Capture the cell that displays the provided text and extract its (X, Y) central coordinate. 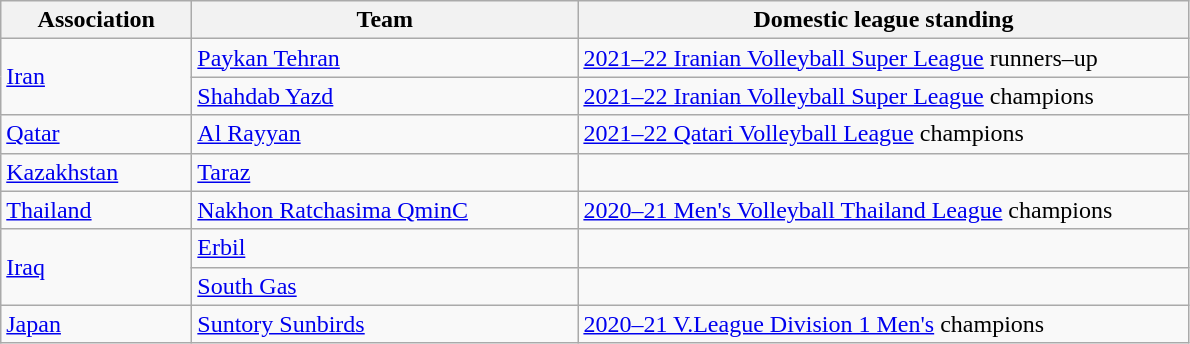
South Gas (385, 286)
Thailand (96, 210)
Erbil (385, 248)
2020–21 Men's Volleyball Thailand League champions (884, 210)
Domestic league standing (884, 20)
Suntory Sunbirds (385, 324)
Team (385, 20)
Taraz (385, 172)
Nakhon Ratchasima QminC (385, 210)
2020–21 V.League Division 1 Men's champions (884, 324)
Shahdab Yazd (385, 96)
Japan (96, 324)
Kazakhstan (96, 172)
Paykan Tehran (385, 58)
Qatar (96, 134)
Association (96, 20)
2021–22 Iranian Volleyball Super League champions (884, 96)
Iran (96, 77)
Al Rayyan (385, 134)
2021–22 Iranian Volleyball Super League runners–up (884, 58)
2021–22 Qatari Volleyball League champions (884, 134)
Iraq (96, 267)
